Capture the cell that displays the provided text and extract its (X, Y) central coordinate. 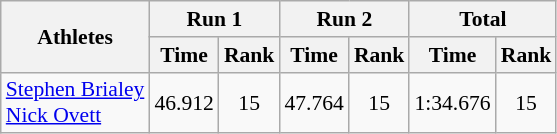
Stephen BrialeyNick Ovett (76, 102)
47.764 (314, 102)
Athletes (76, 36)
Total (482, 19)
46.912 (184, 102)
Run 2 (344, 19)
1:34.676 (452, 102)
Run 1 (214, 19)
